Provide the (X, Y) coordinate of the cell's center where the given text is located.  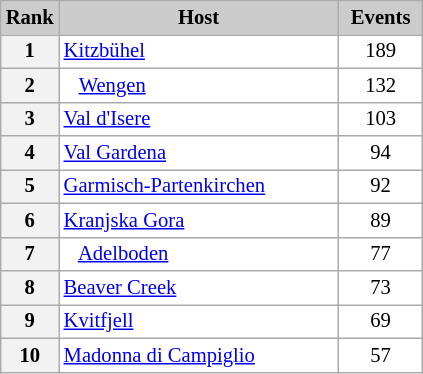
6 (30, 220)
9 (30, 321)
3 (30, 119)
1 (30, 51)
57 (380, 355)
10 (30, 355)
2 (30, 85)
103 (380, 119)
69 (380, 321)
Val d'Isere (199, 119)
Garmisch-Partenkirchen (199, 186)
Adelboden (199, 254)
Kvitfjell (199, 321)
Wengen (199, 85)
Beaver Creek (199, 287)
Events (380, 17)
Kitzbühel (199, 51)
73 (380, 287)
7 (30, 254)
Rank (30, 17)
94 (380, 153)
Kranjska Gora (199, 220)
132 (380, 85)
Host (199, 17)
8 (30, 287)
4 (30, 153)
Madonna di Campiglio (199, 355)
5 (30, 186)
189 (380, 51)
Val Gardena (199, 153)
92 (380, 186)
89 (380, 220)
77 (380, 254)
